Output the [X, Y] coordinate of the center of the cell containing the given text.  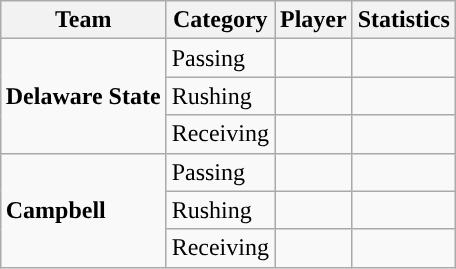
Delaware State [83, 96]
Statistics [404, 20]
Category [220, 20]
Campbell [83, 210]
Team [83, 20]
Player [313, 20]
